Extract the (x, y) coordinate from the center of the cell holding the provided text.  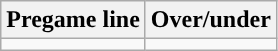
Over/under (210, 20)
Pregame line (74, 20)
